Determine the [x, y] coordinate at the center of the cell enclosing the given text.  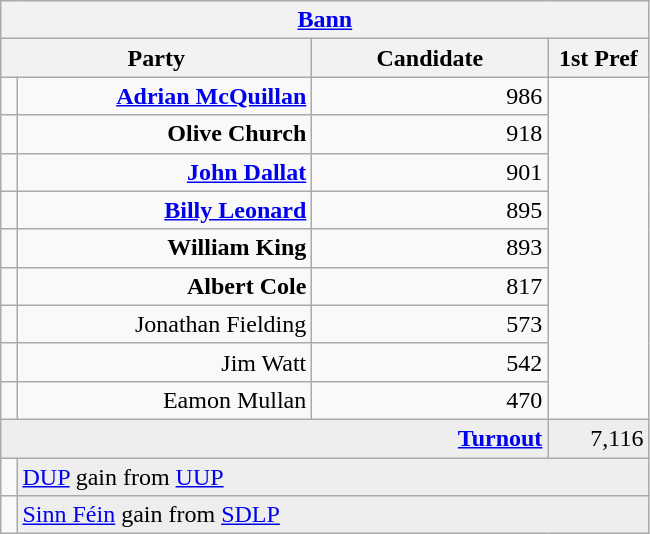
Jonathan Fielding [164, 324]
Sinn Féin gain from SDLP [333, 515]
Bann [325, 20]
Party [156, 58]
901 [430, 172]
Billy Leonard [164, 210]
William King [164, 248]
Adrian McQuillan [164, 96]
470 [430, 400]
Candidate [430, 58]
Jim Watt [164, 362]
Eamon Mullan [164, 400]
DUP gain from UUP [333, 477]
Albert Cole [164, 286]
573 [430, 324]
542 [430, 362]
John Dallat [164, 172]
1st Pref [598, 58]
986 [430, 96]
893 [430, 248]
895 [430, 210]
Olive Church [164, 134]
918 [430, 134]
Turnout [274, 438]
7,116 [598, 438]
817 [430, 286]
